Identify which cell holds the provided text, then report its [x, y] central coordinate. 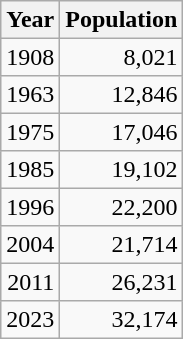
Year [30, 20]
Population [122, 20]
22,200 [122, 206]
2004 [30, 244]
12,846 [122, 94]
1996 [30, 206]
8,021 [122, 56]
1908 [30, 56]
26,231 [122, 282]
1963 [30, 94]
2011 [30, 282]
1985 [30, 170]
2023 [30, 318]
19,102 [122, 170]
1975 [30, 132]
17,046 [122, 132]
21,714 [122, 244]
32,174 [122, 318]
